Pinpoint the cell where the given text exists, returning its [X, Y] midpoint coordinate. 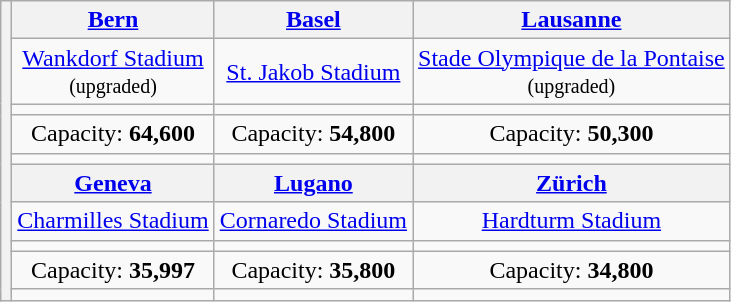
Capacity: 50,300 [572, 134]
Capacity: 54,800 [313, 134]
Cornaredo Stadium [313, 221]
Hardturm Stadium [572, 221]
Capacity: 35,997 [113, 270]
Capacity: 35,800 [313, 270]
Bern [113, 20]
Stade Olympique de la Pontaise(upgraded) [572, 72]
Geneva [113, 183]
Basel [313, 20]
Capacity: 34,800 [572, 270]
St. Jakob Stadium [313, 72]
Wankdorf Stadium(upgraded) [113, 72]
Capacity: 64,600 [113, 134]
Zürich [572, 183]
Charmilles Stadium [113, 221]
Lugano [313, 183]
Lausanne [572, 20]
